Return the [X, Y] coordinate for the center point of the cell that contains the specified text.  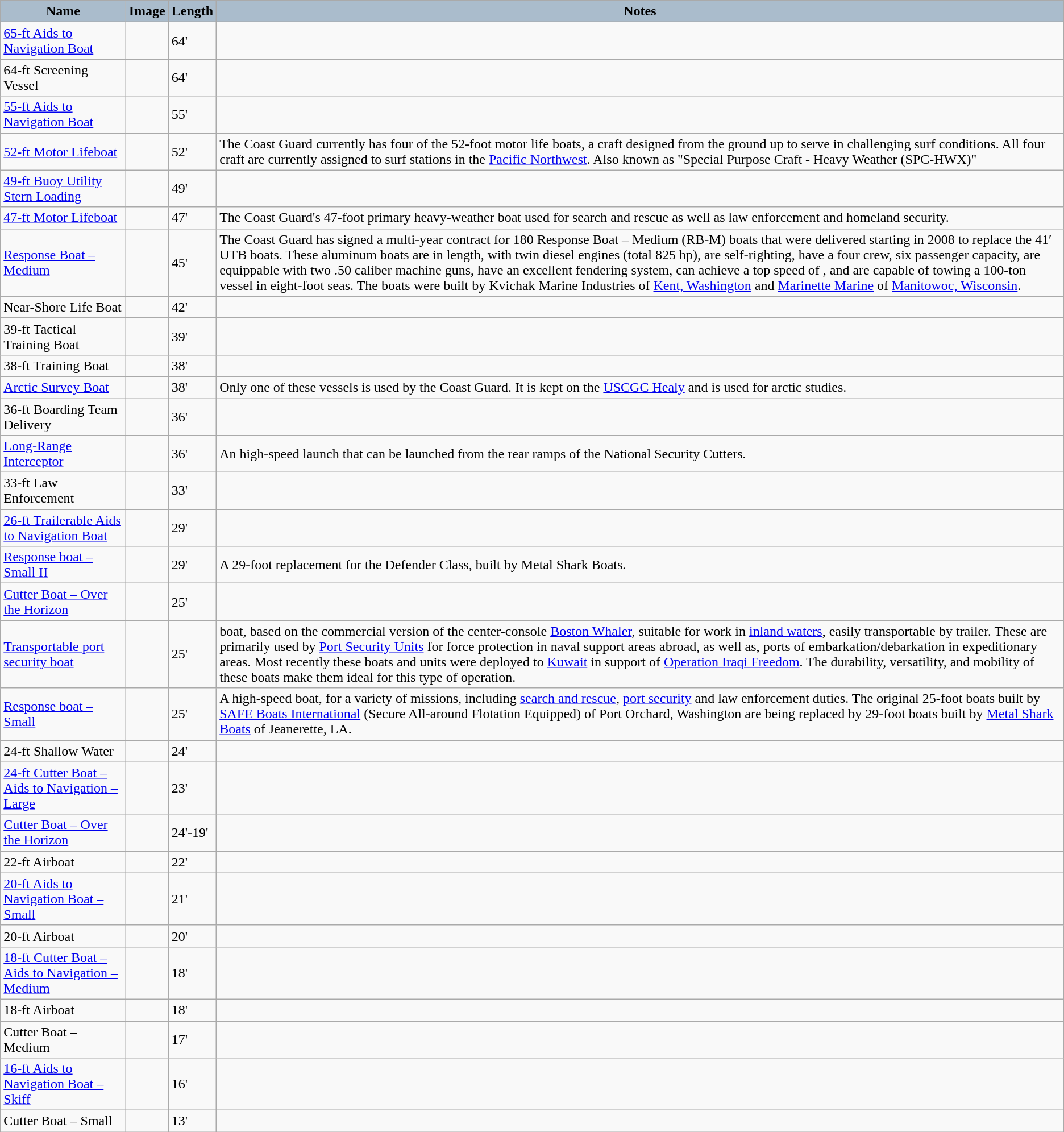
Arctic Survey Boat [63, 387]
65-ft Aids to Navigation Boat [63, 41]
18-ft Cutter Boat – Aids to Navigation – Medium [63, 973]
Image [147, 11]
23' [192, 788]
33' [192, 491]
49-ft Buoy Utility Stern Loading [63, 189]
24-ft Cutter Boat – Aids to Navigation – Large [63, 788]
Notes [640, 11]
20-ft Airboat [63, 936]
39' [192, 337]
21' [192, 899]
52' [192, 151]
47-ft Motor Lifeboat [63, 218]
20-ft Aids to Navigation Boat – Small [63, 899]
Cutter Boat – Small [63, 1121]
55' [192, 115]
47' [192, 218]
Cutter Boat – Medium [63, 1039]
Long-Range Interceptor [63, 454]
Name [63, 11]
Length [192, 11]
45' [192, 263]
18-ft Airboat [63, 1010]
39-ft Tactical Training Boat [63, 337]
22-ft Airboat [63, 862]
42' [192, 307]
24'-19' [192, 832]
64-ft Screening Vessel [63, 77]
16-ft Aids to Navigation Boat – Skiff [63, 1084]
24-ft Shallow Water [63, 751]
Only one of these vessels is used by the Coast Guard. It is kept on the USCGC Healy and is used for arctic studies. [640, 387]
36-ft Boarding Team Delivery [63, 416]
26-ft Trailerable Aids to Navigation Boat [63, 528]
33-ft Law Enforcement [63, 491]
Transportable port security boat [63, 654]
52-ft Motor Lifeboat [63, 151]
38-ft Training Boat [63, 366]
A 29-foot replacement for the Defender Class, built by Metal Shark Boats. [640, 565]
Response boat – Small [63, 714]
An high-speed launch that can be launched from the rear ramps of the National Security Cutters. [640, 454]
The Coast Guard's 47-foot primary heavy-weather boat used for search and rescue as well as law enforcement and homeland security. [640, 218]
17' [192, 1039]
24' [192, 751]
55-ft Aids to Navigation Boat [63, 115]
16' [192, 1084]
49' [192, 189]
Response Boat – Medium [63, 263]
20' [192, 936]
Response boat – Small II [63, 565]
22' [192, 862]
Near-Shore Life Boat [63, 307]
13' [192, 1121]
